Locate the cell with the specified text and output its [X, Y] center coordinate. 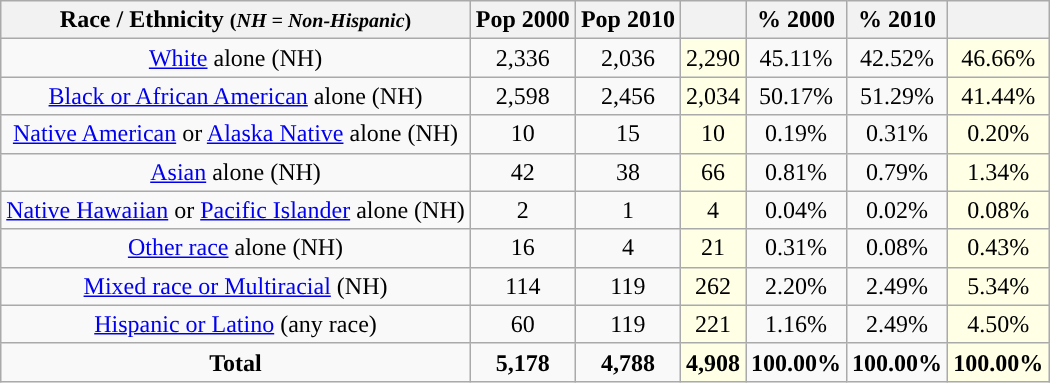
2,336 [522, 58]
15 [628, 134]
221 [712, 324]
% 2010 [898, 20]
46.66% [998, 58]
Mixed race or Multiracial (NH) [236, 286]
38 [628, 172]
0.79% [898, 172]
262 [712, 286]
2,598 [522, 96]
16 [522, 248]
Other race alone (NH) [236, 248]
2.20% [796, 286]
2,034 [712, 96]
5,178 [522, 362]
60 [522, 324]
2,290 [712, 58]
0.43% [998, 248]
1 [628, 210]
45.11% [796, 58]
White alone (NH) [236, 58]
4.50% [998, 324]
66 [712, 172]
4,908 [712, 362]
0.20% [998, 134]
1.16% [796, 324]
50.17% [796, 96]
2 [522, 210]
42 [522, 172]
114 [522, 286]
0.19% [796, 134]
0.02% [898, 210]
Asian alone (NH) [236, 172]
Total [236, 362]
41.44% [998, 96]
0.04% [796, 210]
Native American or Alaska Native alone (NH) [236, 134]
Hispanic or Latino (any race) [236, 324]
0.81% [796, 172]
2,036 [628, 58]
5.34% [998, 286]
Pop 2000 [522, 20]
1.34% [998, 172]
Race / Ethnicity (NH = Non-Hispanic) [236, 20]
21 [712, 248]
2,456 [628, 96]
% 2000 [796, 20]
Black or African American alone (NH) [236, 96]
42.52% [898, 58]
Pop 2010 [628, 20]
Native Hawaiian or Pacific Islander alone (NH) [236, 210]
51.29% [898, 96]
4,788 [628, 362]
